Pinpoint the cell where the given text exists, returning its (X, Y) midpoint coordinate. 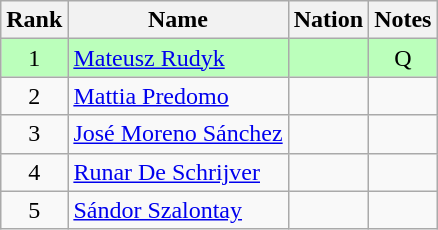
Runar De Schrijver (178, 172)
Sándor Szalontay (178, 210)
2 (34, 96)
Name (178, 20)
Q (403, 58)
1 (34, 58)
4 (34, 172)
José Moreno Sánchez (178, 134)
3 (34, 134)
Mateusz Rudyk (178, 58)
5 (34, 210)
Mattia Predomo (178, 96)
Nation (328, 20)
Rank (34, 20)
Notes (403, 20)
